Extract the [X, Y] coordinate from the center of the cell holding the provided text.  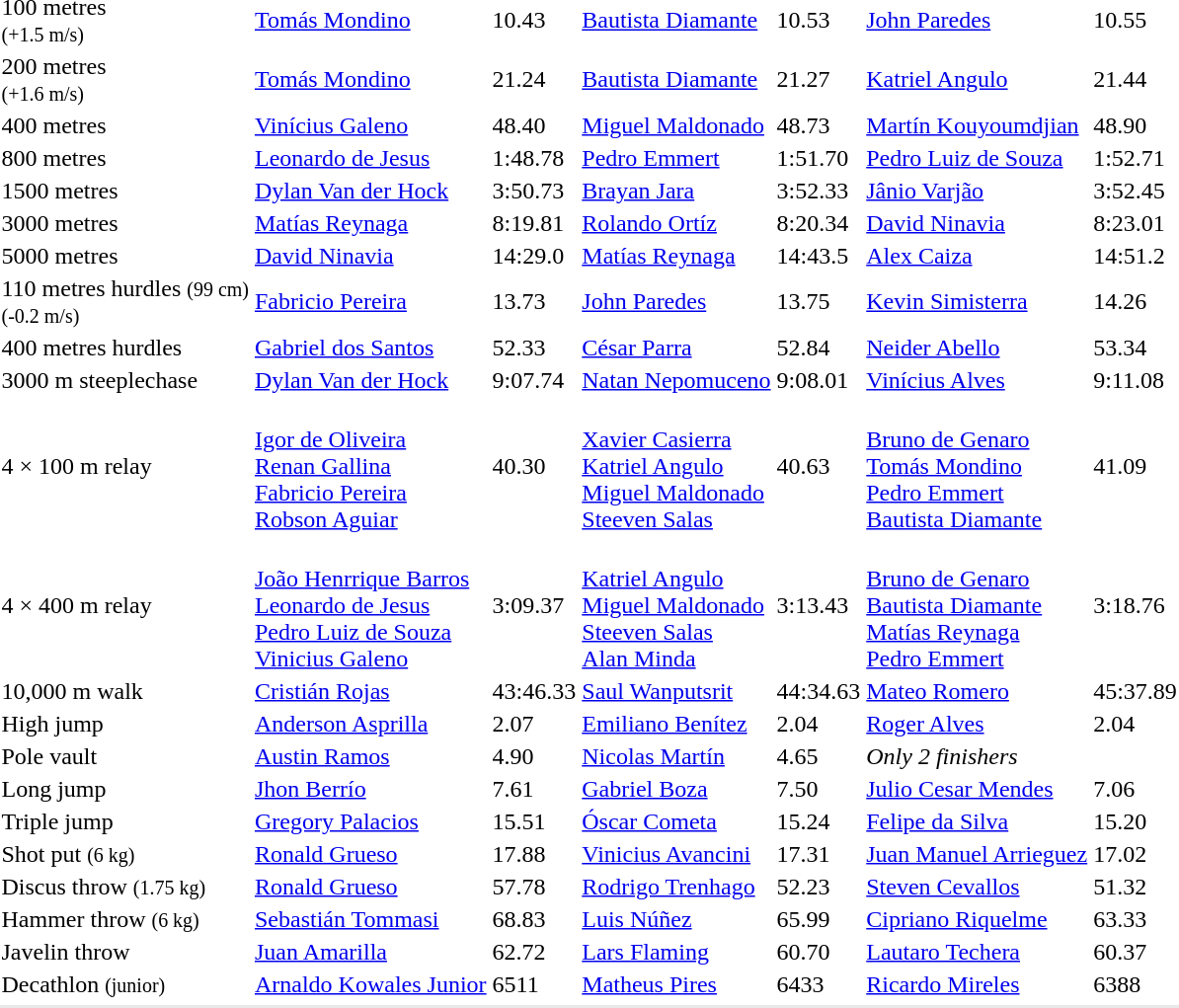
Vinicius Avancini [676, 854]
Lautaro Techera [978, 952]
Ricardo Mireles [978, 984]
6433 [819, 984]
Pedro Emmert [676, 158]
60.70 [819, 952]
3:50.73 [534, 191]
4.90 [534, 756]
João Henrrique BarrosLeonardo de JesusPedro Luiz de SouzaVinicius Galeno [370, 605]
Rolando Ortíz [676, 223]
21.44 [1136, 79]
41.09 [1136, 466]
9:11.08 [1136, 380]
63.33 [1136, 919]
40.63 [819, 466]
Xavier CasierraKatriel AnguloMiguel MaldonadoSteeven Salas [676, 466]
9:08.01 [819, 380]
Sebastián Tommasi [370, 919]
Neider Abello [978, 348]
Brayan Jara [676, 191]
Arnaldo Kowales Junior [370, 984]
7.50 [819, 789]
62.72 [534, 952]
14:43.5 [819, 256]
21.27 [819, 79]
7.61 [534, 789]
Bautista Diamante [676, 79]
Kevin Simisterra [978, 302]
48.90 [1136, 125]
15.24 [819, 821]
Jânio Varjão [978, 191]
53.34 [1136, 348]
5000 metres [124, 256]
400 metres [124, 125]
Gabriel Boza [676, 789]
Matheus Pires [676, 984]
1:51.70 [819, 158]
48.40 [534, 125]
8:23.01 [1136, 223]
Julio Cesar Mendes [978, 789]
Martín Kouyoumdjian [978, 125]
Vinícius Alves [978, 380]
40.30 [534, 466]
Bruno de GenaroTomás MondinoPedro EmmertBautista Diamante [978, 466]
Fabricio Pereira [370, 302]
Cipriano Riquelme [978, 919]
Juan Amarilla [370, 952]
44:34.63 [819, 691]
200 metres(+1.6 m/s) [124, 79]
Anderson Asprilla [370, 724]
Triple jump [124, 821]
14.26 [1136, 302]
52.33 [534, 348]
800 metres [124, 158]
3000 metres [124, 223]
Saul Wanputsrit [676, 691]
Leonardo de Jesus [370, 158]
Shot put (6 kg) [124, 854]
3:18.76 [1136, 605]
21.24 [534, 79]
John Paredes [676, 302]
Lars Flaming [676, 952]
43:46.33 [534, 691]
Óscar Cometa [676, 821]
Emiliano Benítez [676, 724]
1:52.71 [1136, 158]
4 × 100 m relay [124, 466]
60.37 [1136, 952]
César Parra [676, 348]
Pedro Luiz de Souza [978, 158]
Alex Caiza [978, 256]
Vinícius Galeno [370, 125]
10,000 m walk [124, 691]
45:37.89 [1136, 691]
17.31 [819, 854]
3:52.45 [1136, 191]
4 × 400 m relay [124, 605]
3:13.43 [819, 605]
Jhon Berrío [370, 789]
High jump [124, 724]
Cristián Rojas [370, 691]
2.07 [534, 724]
3000 m steeplechase [124, 380]
6388 [1136, 984]
15.51 [534, 821]
17.88 [534, 854]
400 metres hurdles [124, 348]
Mateo Romero [978, 691]
Javelin throw [124, 952]
Miguel Maldonado [676, 125]
Luis Núñez [676, 919]
1500 metres [124, 191]
Katriel Angulo [978, 79]
Austin Ramos [370, 756]
51.32 [1136, 887]
13.75 [819, 302]
8:19.81 [534, 223]
Only 2 finishers [978, 756]
Katriel AnguloMiguel MaldonadoSteeven SalasAlan Minda [676, 605]
4.65 [819, 756]
Gabriel dos Santos [370, 348]
Roger Alves [978, 724]
8:20.34 [819, 223]
Juan Manuel Arrieguez [978, 854]
52.84 [819, 348]
Rodrigo Trenhago [676, 887]
1:48.78 [534, 158]
7.06 [1136, 789]
110 metres hurdles (99 cm)(-0.2 m/s) [124, 302]
Gregory Palacios [370, 821]
14:29.0 [534, 256]
57.78 [534, 887]
17.02 [1136, 854]
Decathlon (junior) [124, 984]
48.73 [819, 125]
Tomás Mondino [370, 79]
Bruno de GenaroBautista DiamanteMatías ReynagaPedro Emmert [978, 605]
9:07.74 [534, 380]
15.20 [1136, 821]
3:09.37 [534, 605]
Long jump [124, 789]
68.83 [534, 919]
Igor de OliveiraRenan GallinaFabricio PereiraRobson Aguiar [370, 466]
Felipe da Silva [978, 821]
52.23 [819, 887]
3:52.33 [819, 191]
6511 [534, 984]
Steven Cevallos [978, 887]
13.73 [534, 302]
Natan Nepomuceno [676, 380]
65.99 [819, 919]
Pole vault [124, 756]
14:51.2 [1136, 256]
Nicolas Martín [676, 756]
Discus throw (1.75 kg) [124, 887]
Hammer throw (6 kg) [124, 919]
